For the text-containing cell, return its midpoint in (X, Y) coordinate format. 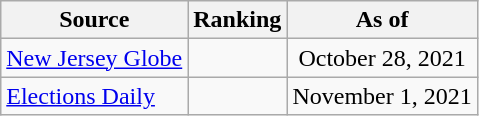
November 1, 2021 (382, 96)
As of (382, 20)
New Jersey Globe (94, 58)
Source (94, 20)
Ranking (238, 20)
October 28, 2021 (382, 58)
Elections Daily (94, 96)
